Extract the (x, y) coordinate from the center of the cell holding the provided text.  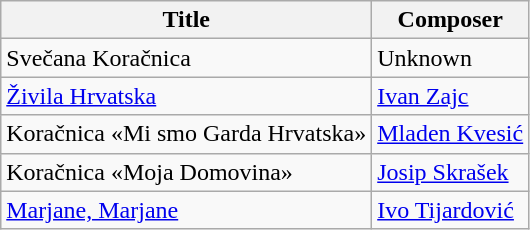
Koračnica «Mi smo Garda Hrvatska» (186, 134)
Marjane, Marjane (186, 210)
Živila Hrvatska (186, 96)
Ivan Zajc (450, 96)
Svečana Koračnica (186, 58)
Unknown (450, 58)
Koračnica «Moja Domovina» (186, 172)
Mladen Kvesić (450, 134)
Composer (450, 20)
Ivo Tijardović (450, 210)
Title (186, 20)
Josip Skrašek (450, 172)
